Find where the given text appears and provide that cell's center as [X, Y] coordinate. 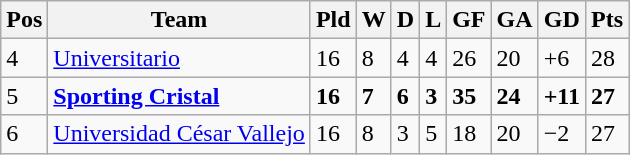
Team [180, 20]
Sporting Cristal [180, 96]
W [374, 20]
35 [469, 96]
Universitario [180, 58]
Pos [24, 20]
7 [374, 96]
Universidad César Vallejo [180, 134]
Pts [608, 20]
GA [514, 20]
GF [469, 20]
D [405, 20]
26 [469, 58]
+6 [562, 58]
+11 [562, 96]
28 [608, 58]
GD [562, 20]
Pld [333, 20]
L [434, 20]
24 [514, 96]
−2 [562, 134]
18 [469, 134]
